Find where the given text appears and provide that cell's center as (x, y) coordinate. 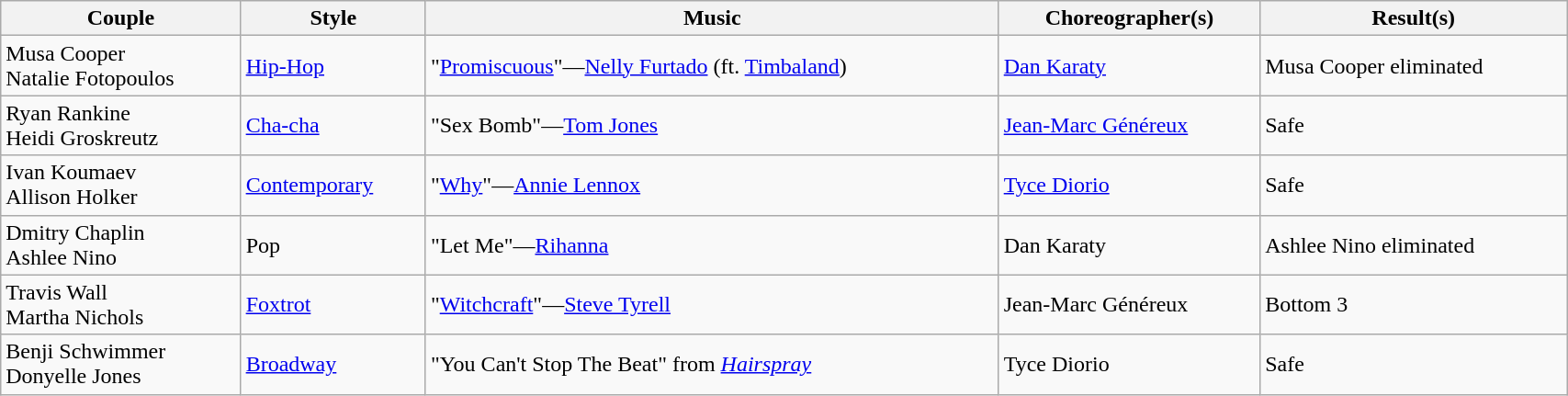
"Sex Bomb"—Tom Jones (712, 125)
"Promiscuous"—Nelly Furtado (ft. Timbaland) (712, 66)
Bottom 3 (1414, 305)
Hip-Hop (333, 66)
"Why"—Annie Lennox (712, 186)
Ryan Rankine Heidi Groskreutz (121, 125)
Pop (333, 244)
Musa Cooper Natalie Fotopoulos (121, 66)
"Let Me"—Rihanna (712, 244)
Music (712, 18)
Foxtrot (333, 305)
Ivan Koumaev Allison Holker (121, 186)
Choreographer(s) (1130, 18)
Result(s) (1414, 18)
Travis Wall Martha Nichols (121, 305)
Contemporary (333, 186)
Broadway (333, 364)
"Witchcraft"—Steve Tyrell (712, 305)
Ashlee Nino eliminated (1414, 244)
Musa Cooper eliminated (1414, 66)
Cha-cha (333, 125)
"You Can't Stop The Beat" from Hairspray (712, 364)
Couple (121, 18)
Dmitry Chaplin Ashlee Nino (121, 244)
Style (333, 18)
Benji Schwimmer Donyelle Jones (121, 364)
